Detect which cell encompasses the target text, then output its (X, Y) center coordinate. 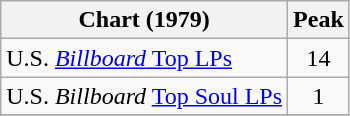
Peak (319, 20)
U.S. Billboard Top LPs (144, 58)
Chart (1979) (144, 20)
14 (319, 58)
1 (319, 96)
U.S. Billboard Top Soul LPs (144, 96)
